Identify which cell holds the provided text, then report its (x, y) central coordinate. 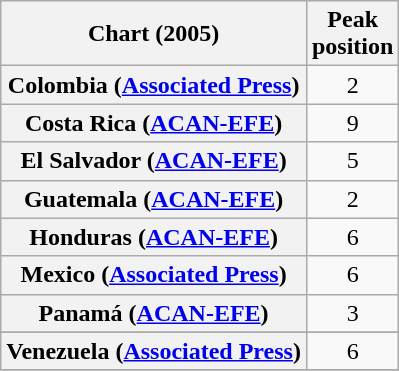
Guatemala (ACAN-EFE) (154, 199)
Venezuela (Associated Press) (154, 351)
El Salvador (ACAN-EFE) (154, 161)
Costa Rica (ACAN-EFE) (154, 123)
Peak position (352, 34)
Chart (2005) (154, 34)
5 (352, 161)
Panamá (ACAN-EFE) (154, 313)
Honduras (ACAN-EFE) (154, 237)
3 (352, 313)
Colombia (Associated Press) (154, 85)
Mexico (Associated Press) (154, 275)
9 (352, 123)
